Pinpoint the cell where the given text exists, returning its (X, Y) midpoint coordinate. 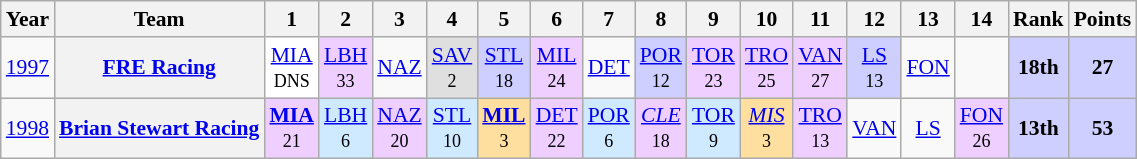
POR6 (609, 128)
FON (928, 68)
LS13 (874, 68)
1998 (28, 128)
CLE18 (661, 128)
6 (557, 19)
12 (874, 19)
MIADNS (291, 68)
Year (28, 19)
MIL24 (557, 68)
LS (928, 128)
53 (1103, 128)
MIL3 (504, 128)
NAZ (399, 68)
POR12 (661, 68)
10 (766, 19)
NAZ20 (399, 128)
5 (504, 19)
11 (820, 19)
TOR23 (714, 68)
STL18 (504, 68)
13 (928, 19)
SAV2 (452, 68)
TOR9 (714, 128)
LBH33 (346, 68)
MIA21 (291, 128)
8 (661, 19)
1997 (28, 68)
2 (346, 19)
Brian Stewart Racing (159, 128)
STL10 (452, 128)
Team (159, 19)
4 (452, 19)
FON26 (982, 128)
14 (982, 19)
MIS3 (766, 128)
9 (714, 19)
VAN (874, 128)
LBH6 (346, 128)
7 (609, 19)
TRO25 (766, 68)
Points (1103, 19)
13th (1038, 128)
3 (399, 19)
27 (1103, 68)
18th (1038, 68)
Rank (1038, 19)
DET22 (557, 128)
FRE Racing (159, 68)
1 (291, 19)
TRO13 (820, 128)
VAN27 (820, 68)
DET (609, 68)
